Provide the (x, y) coordinate of the cell's center where the given text is located.  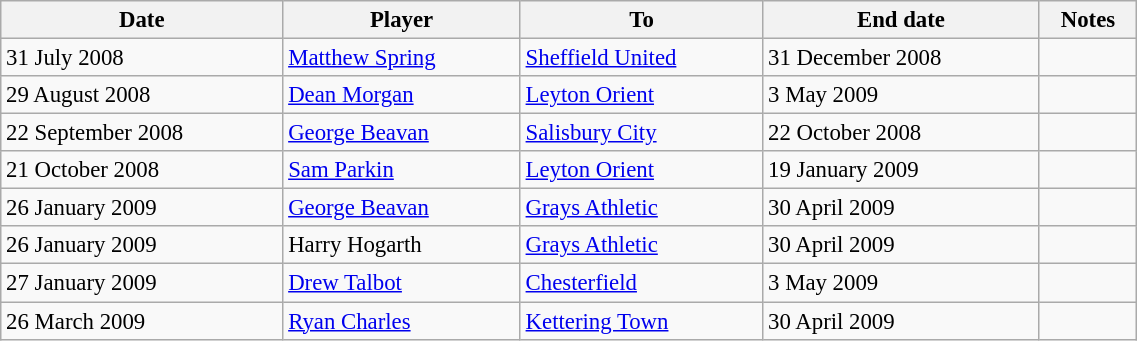
22 September 2008 (142, 133)
19 January 2009 (901, 170)
Player (402, 20)
27 January 2009 (142, 283)
26 March 2009 (142, 321)
Ryan Charles (402, 321)
To (641, 20)
Sam Parkin (402, 170)
Sheffield United (641, 58)
29 August 2008 (142, 95)
Dean Morgan (402, 95)
22 October 2008 (901, 133)
Harry Hogarth (402, 245)
Kettering Town (641, 321)
Chesterfield (641, 283)
31 December 2008 (901, 58)
31 July 2008 (142, 58)
Date (142, 20)
Matthew Spring (402, 58)
Drew Talbot (402, 283)
End date (901, 20)
Salisbury City (641, 133)
Notes (1088, 20)
21 October 2008 (142, 170)
